Extract the (X, Y) coordinate from the center of the cell holding the provided text.  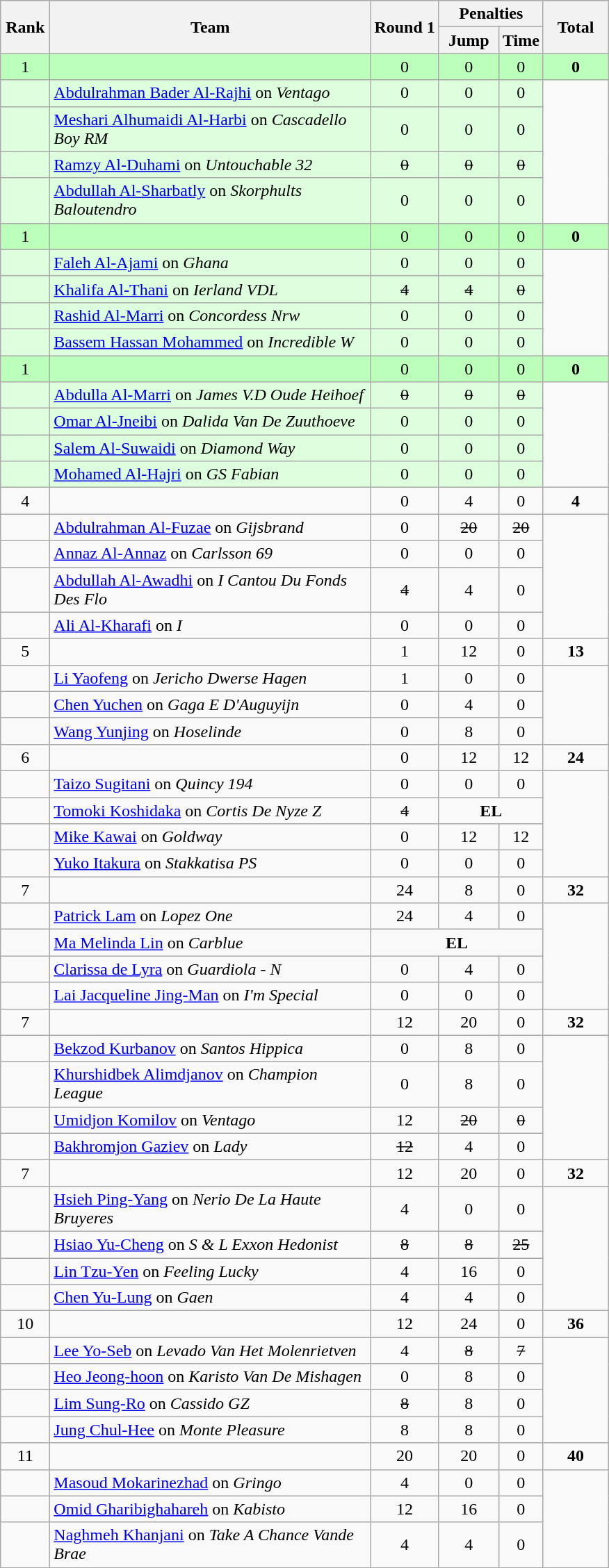
Khurshidbek Alimdjanov on Champion League (210, 1084)
Tomoki Koshidaka on Cortis De Nyze Z (210, 811)
Total (576, 27)
40 (576, 1456)
Li Yaofeng on Jericho Dwerse Hagen (210, 678)
Omid Gharibighahareh on Kabisto (210, 1509)
Jung Chul-Hee on Monte Pleasure (210, 1430)
36 (576, 1324)
Bassem Hassan Mohammed on Incredible W (210, 342)
Chen Yuchen on Gaga E D'Auguyijn (210, 704)
Bakhromjon Gaziev on Lady (210, 1146)
10 (25, 1324)
Wang Yunjing on Hoselinde (210, 731)
Jump (469, 40)
5 (25, 652)
Abdullah Al-Sharbatly on Skorphults Baloutendro (210, 200)
Abdulrahman Al-Fuzae on Gijsbrand (210, 527)
25 (521, 1244)
6 (25, 757)
Bekzod Kurbanov on Santos Hippica (210, 1048)
Masoud Mokarinezhad on Gringo (210, 1483)
Chen Yu-Lung on Gaen (210, 1298)
Taizo Sugitani on Quincy 194 (210, 784)
Round 1 (405, 27)
Meshari Alhumaidi Al-Harbi on Cascadello Boy RM (210, 129)
Salem Al-Suwaidi on Diamond Way (210, 448)
Omar Al-Jneibi on Dalida Van De Zuuthoeve (210, 422)
Hsiao Yu-Cheng on S & L Exxon Hedonist (210, 1244)
Penalties (491, 14)
Ma Melinda Lin on Carblue (210, 943)
Mike Kawai on Goldway (210, 837)
Time (521, 40)
Rank (25, 27)
Abdulla Al-Marri on James V.D Oude Heihoef (210, 395)
Abdullah Al-Awadhi on I Cantou Du Fonds Des Flo (210, 589)
Ramzy Al-Duhami on Untouchable 32 (210, 165)
Abdulrahman Bader Al-Rajhi on Ventago (210, 93)
Umidjon Komilov on Ventago (210, 1120)
Annaz Al-Annaz on Carlsson 69 (210, 554)
11 (25, 1456)
Hsieh Ping-Yang on Nerio De La Haute Bruyeres (210, 1209)
Lin Tzu-Yen on Feeling Lucky (210, 1271)
Team (210, 27)
Heo Jeong-hoon on Karisto Van De Mishagen (210, 1377)
Faleh Al-Ajami on Ghana (210, 263)
Mohamed Al-Hajri on GS Fabian (210, 474)
Rashid Al-Marri on Concordess Nrw (210, 315)
Clarissa de Lyra on Guardiola - N (210, 969)
Lim Sung-Ro on Cassido GZ (210, 1403)
Khalifa Al-Thani on Ierland VDL (210, 289)
13 (576, 652)
Ali Al-Kharafi on I (210, 625)
Naghmeh Khanjani on Take A Chance Vande Brae (210, 1545)
Patrick Lam on Lopez One (210, 916)
Lai Jacqueline Jing-Man on I'm Special (210, 996)
Lee Yo-Seb on Levado Van Het Molenrietven (210, 1351)
Yuko Itakura on Stakkatisa PS (210, 864)
